Determine the [X, Y] coordinate at the center of the cell enclosing the given text.  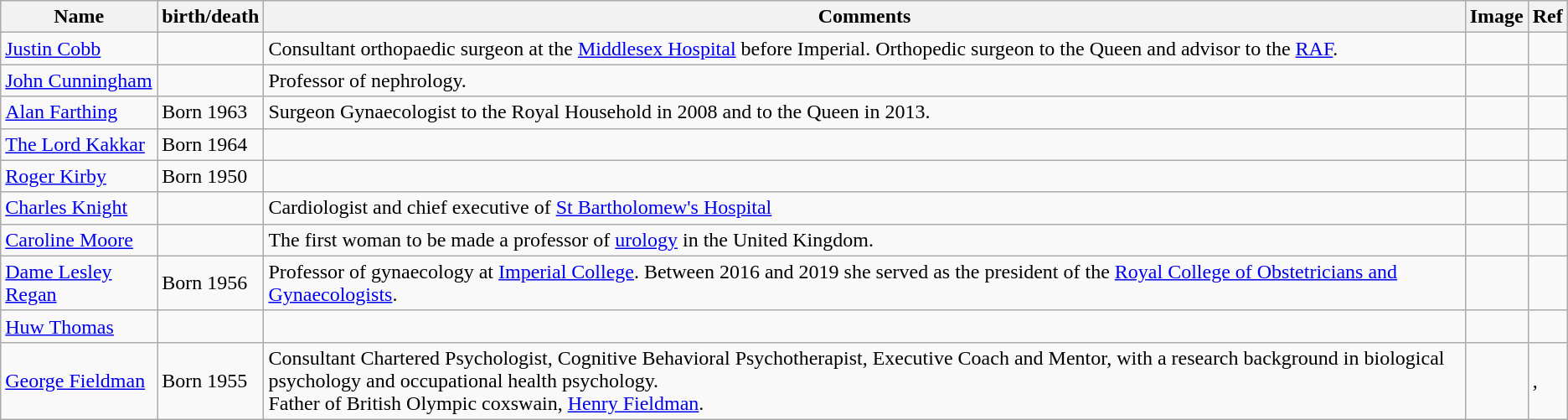
Professor of nephrology. [864, 80]
The Lord Kakkar [79, 144]
The first woman to be made a professor of urology in the United Kingdom. [864, 240]
John Cunningham [79, 80]
birth/death [211, 17]
Surgeon Gynaecologist to the Royal Household in 2008 and to the Queen in 2013. [864, 112]
Born 1955 [211, 381]
Consultant orthopaedic surgeon at the Middlesex Hospital before Imperial. Orthopedic surgeon to the Queen and advisor to the RAF. [864, 49]
Born 1963 [211, 112]
Justin Cobb [79, 49]
Ref [1548, 17]
Roger Kirby [79, 176]
Caroline Moore [79, 240]
Born 1950 [211, 176]
Charles Knight [79, 208]
Dame Lesley Regan [79, 283]
George Fieldman [79, 381]
Image [1496, 17]
Alan Farthing [79, 112]
Huw Thomas [79, 326]
Born 1964 [211, 144]
Born 1956 [211, 283]
Comments [864, 17]
Name [79, 17]
, [1548, 381]
Cardiologist and chief executive of St Bartholomew's Hospital [864, 208]
